Provide the (X, Y) coordinate of the cell's center where the given text is located.  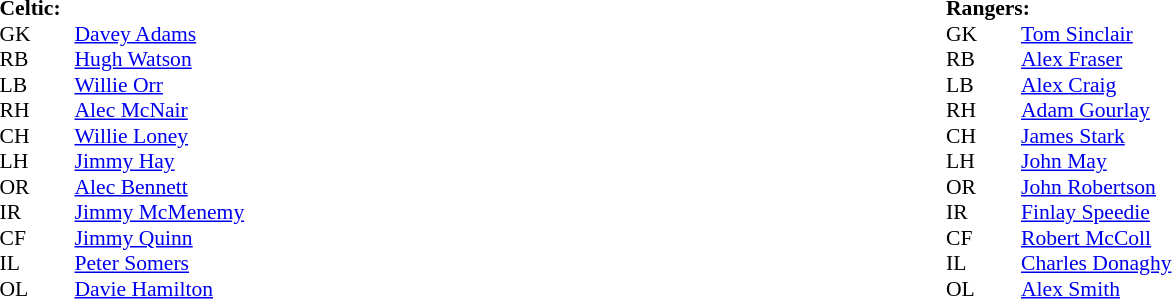
Jimmy McMenemy (159, 213)
Willie Loney (159, 136)
John Robertson (1096, 187)
Peter Somers (159, 263)
Davey Adams (159, 34)
Willie Orr (159, 85)
Tom Sinclair (1096, 34)
John May (1096, 161)
Jimmy Hay (159, 161)
Alex Fraser (1096, 59)
Alec McNair (159, 111)
Jimmy Quinn (159, 238)
Charles Donaghy (1096, 263)
Adam Gourlay (1096, 111)
Alex Craig (1096, 85)
Alec Bennett (159, 187)
Finlay Speedie (1096, 213)
Robert McColl (1096, 238)
James Stark (1096, 136)
Hugh Watson (159, 59)
